Scan for the cell matching the given text and deliver its (X, Y) coordinate at center. 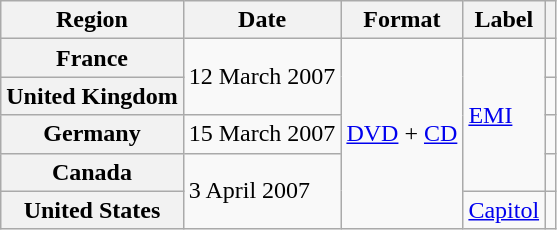
3 April 2007 (262, 191)
15 March 2007 (262, 134)
France (92, 58)
Label (504, 20)
United States (92, 210)
Region (92, 20)
Date (262, 20)
DVD + CD (402, 134)
United Kingdom (92, 96)
Capitol (504, 210)
Canada (92, 172)
Format (402, 20)
12 March 2007 (262, 77)
EMI (504, 115)
Germany (92, 134)
